Determine the [x, y] coordinate at the center of the cell enclosing the given text.  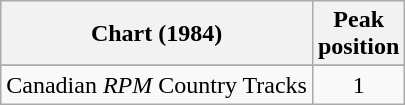
Chart (1984) [157, 34]
Peakposition [358, 34]
1 [358, 85]
Canadian RPM Country Tracks [157, 85]
